Return the [X, Y] coordinate for the center point of the cell that contains the specified text.  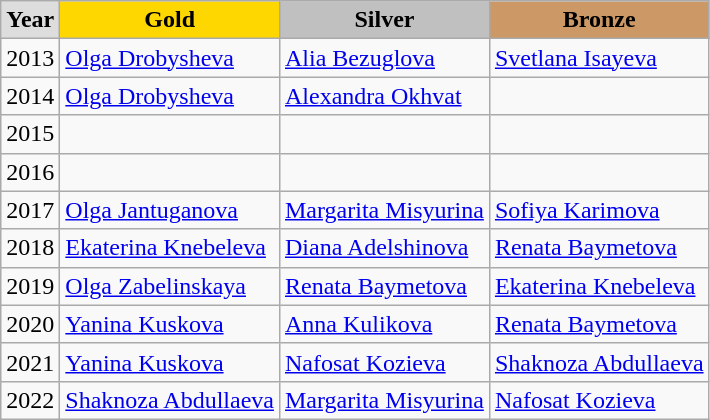
Olga Jantuganova [170, 210]
Olga Zabelinskaya [170, 286]
Gold [170, 20]
2013 [30, 58]
Anna Kulikova [384, 324]
2022 [30, 400]
2019 [30, 286]
2014 [30, 96]
2017 [30, 210]
Svetlana Isayeva [599, 58]
Sofiya Karimova [599, 210]
2016 [30, 172]
2018 [30, 248]
Year [30, 20]
2021 [30, 362]
Bronze [599, 20]
Alexandra Okhvat [384, 96]
Silver [384, 20]
Diana Adelshinova [384, 248]
2015 [30, 134]
2020 [30, 324]
Alia Bezuglova [384, 58]
